Identify which cell holds the provided text, then report its [x, y] central coordinate. 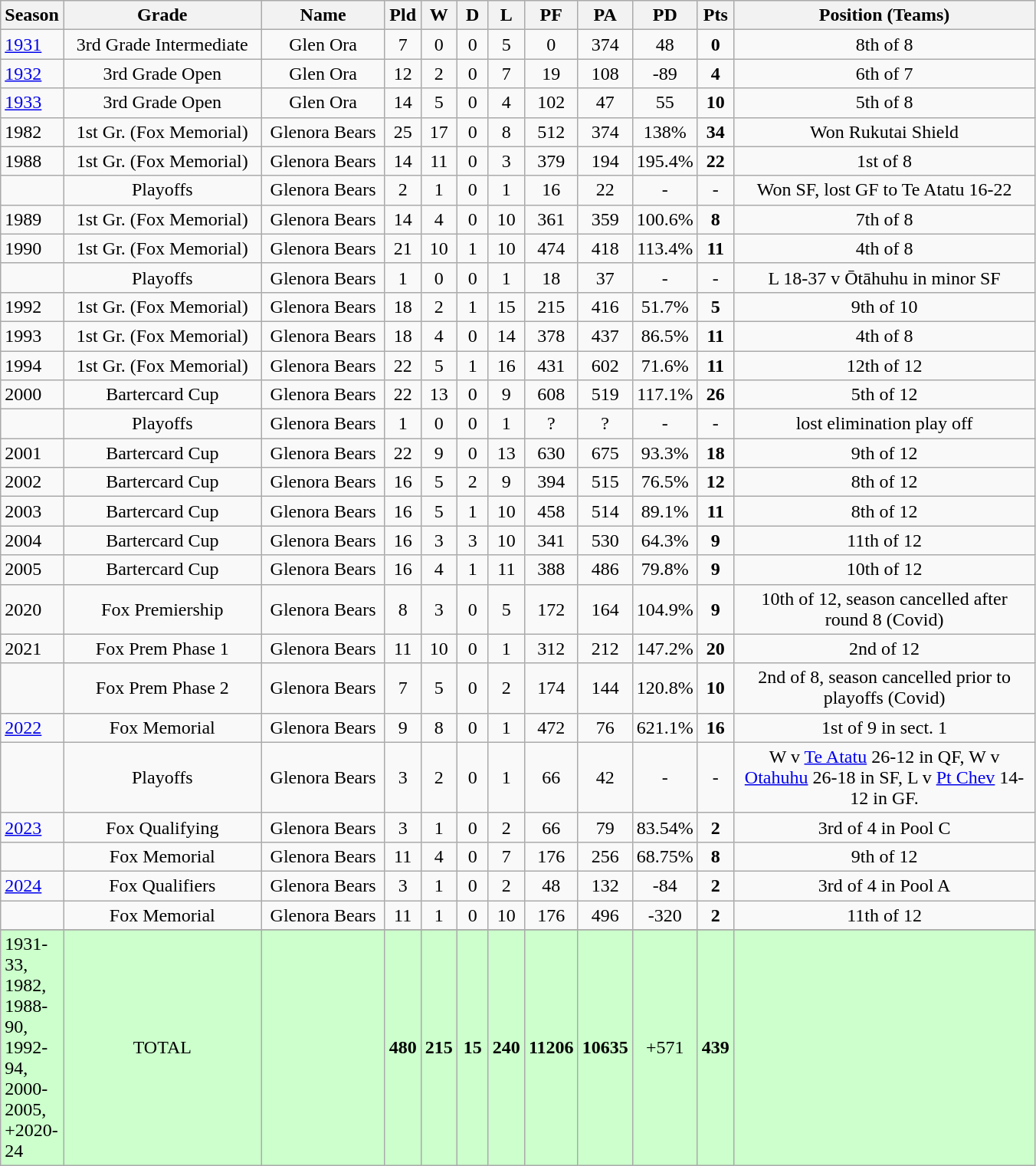
17 [438, 132]
2022 [32, 728]
47 [605, 103]
lost elimination play off [884, 424]
Fox Prem Phase 2 [162, 688]
1988 [32, 161]
Fox Qualifying [162, 827]
394 [551, 482]
PF [551, 15]
1989 [32, 219]
76.5% [665, 482]
496 [605, 915]
2003 [32, 511]
113.4% [665, 248]
256 [605, 856]
68.75% [665, 856]
144 [605, 688]
104.9% [665, 609]
621.1% [665, 728]
76 [605, 728]
138% [665, 132]
83.54% [665, 827]
79.8% [665, 570]
12th of 12 [884, 366]
2023 [32, 827]
431 [551, 366]
194 [605, 161]
26 [716, 395]
2002 [32, 482]
19 [551, 74]
437 [605, 336]
458 [551, 511]
147.2% [665, 649]
71.6% [665, 366]
7th of 8 [884, 219]
-84 [665, 885]
120.8% [665, 688]
64.3% [665, 540]
Pts [716, 15]
9th of 10 [884, 307]
132 [605, 885]
174 [551, 688]
3rd of 4 in Pool A [884, 885]
86.5% [665, 336]
2005 [32, 570]
37 [605, 278]
195.4% [665, 161]
100.6% [665, 219]
Position (Teams) [884, 15]
5th of 8 [884, 103]
418 [605, 248]
10th of 12 [884, 570]
102 [551, 103]
1st of 9 in sect. 1 [884, 728]
341 [551, 540]
472 [551, 728]
+571 [665, 1048]
361 [551, 219]
W v Te Atatu 26-12 in QF, W v Otahuhu 26-18 in SF, L v Pt Chev 14-12 in GF. [884, 777]
42 [605, 777]
2020 [32, 609]
117.1% [665, 395]
L 18-37 v Ōtāhuhu in minor SF [884, 278]
Pld [403, 15]
Name [323, 15]
11206 [551, 1048]
5th of 12 [884, 395]
2nd of 8, season cancelled prior to playoffs (Covid) [884, 688]
675 [605, 453]
10th of 12, season cancelled after round 8 (Covid) [884, 609]
TOTAL [162, 1048]
3rd of 4 in Pool C [884, 827]
Grade [162, 15]
480 [403, 1048]
439 [716, 1048]
312 [551, 649]
630 [551, 453]
Fox Premiership [162, 609]
55 [665, 103]
1982 [32, 132]
378 [551, 336]
Won Rukutai Shield [884, 132]
8th of 8 [884, 44]
2021 [32, 649]
388 [551, 570]
108 [605, 74]
212 [605, 649]
2000 [32, 395]
51.7% [665, 307]
79 [605, 827]
602 [605, 366]
1931-33, 1982, 1988-90, 1992-94, 2000-2005, +2020-24 [32, 1048]
PA [605, 15]
359 [605, 219]
6th of 7 [884, 74]
1994 [32, 366]
474 [551, 248]
Season [32, 15]
2001 [32, 453]
515 [605, 482]
1990 [32, 248]
2004 [32, 540]
89.1% [665, 511]
Fox Prem Phase 1 [162, 649]
1933 [32, 103]
486 [605, 570]
164 [605, 609]
20 [716, 649]
530 [605, 540]
34 [716, 132]
608 [551, 395]
PD [665, 15]
Fox Qualifiers [162, 885]
D [472, 15]
-320 [665, 915]
240 [506, 1048]
1932 [32, 74]
379 [551, 161]
10635 [605, 1048]
21 [403, 248]
25 [403, 132]
W [438, 15]
1992 [32, 307]
512 [551, 132]
93.3% [665, 453]
Won SF, lost GF to Te Atatu 16-22 [884, 190]
L [506, 15]
416 [605, 307]
-89 [665, 74]
2024 [32, 885]
514 [605, 511]
1931 [32, 44]
3rd Grade Intermediate [162, 44]
1993 [32, 336]
2nd of 12 [884, 649]
1st of 8 [884, 161]
519 [605, 395]
172 [551, 609]
